Scan for the cell matching the given text and deliver its (x, y) coordinate at center. 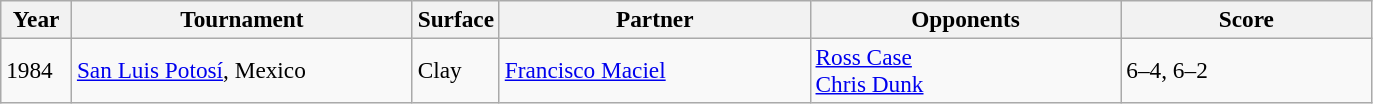
Tournament (242, 19)
1984 (36, 70)
Ross Case Chris Dunk (966, 70)
San Luis Potosí, Mexico (242, 70)
Francisco Maciel (654, 70)
Clay (456, 70)
Surface (456, 19)
Partner (654, 19)
Year (36, 19)
Opponents (966, 19)
6–4, 6–2 (1246, 70)
Score (1246, 19)
